From the cell containing the given text, extract its center point as (X, Y) coordinate. 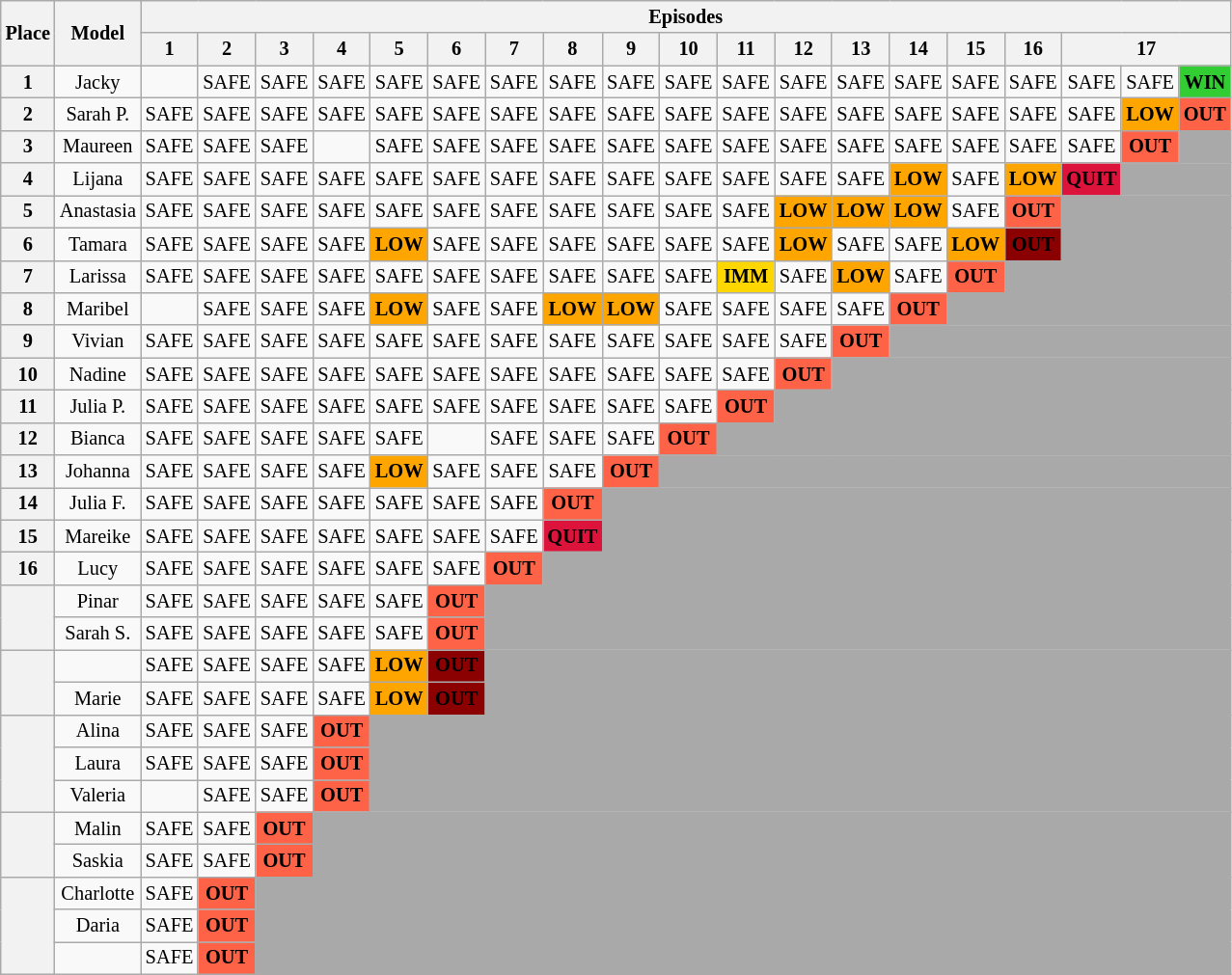
Malin (98, 828)
Pinar (98, 601)
Mareike (98, 536)
Laura (98, 763)
Sarah S. (98, 634)
Episodes (686, 16)
Model (98, 33)
Bianca (98, 439)
Alina (98, 731)
Valeria (98, 796)
Julia P. (98, 406)
Nadine (98, 374)
Place (28, 33)
WIN (1205, 82)
Anastasia (98, 211)
Vivian (98, 341)
Maureen (98, 147)
Saskia (98, 860)
Tamara (98, 244)
Maribel (98, 309)
17 (1146, 49)
Daria (98, 926)
Julia F. (98, 503)
Johanna (98, 472)
Lijana (98, 179)
Marie (98, 698)
Charlotte (98, 893)
Sarah P. (98, 114)
IMM (746, 277)
Larissa (98, 277)
Jacky (98, 82)
Lucy (98, 568)
